Capture the cell that displays the provided text and extract its [X, Y] central coordinate. 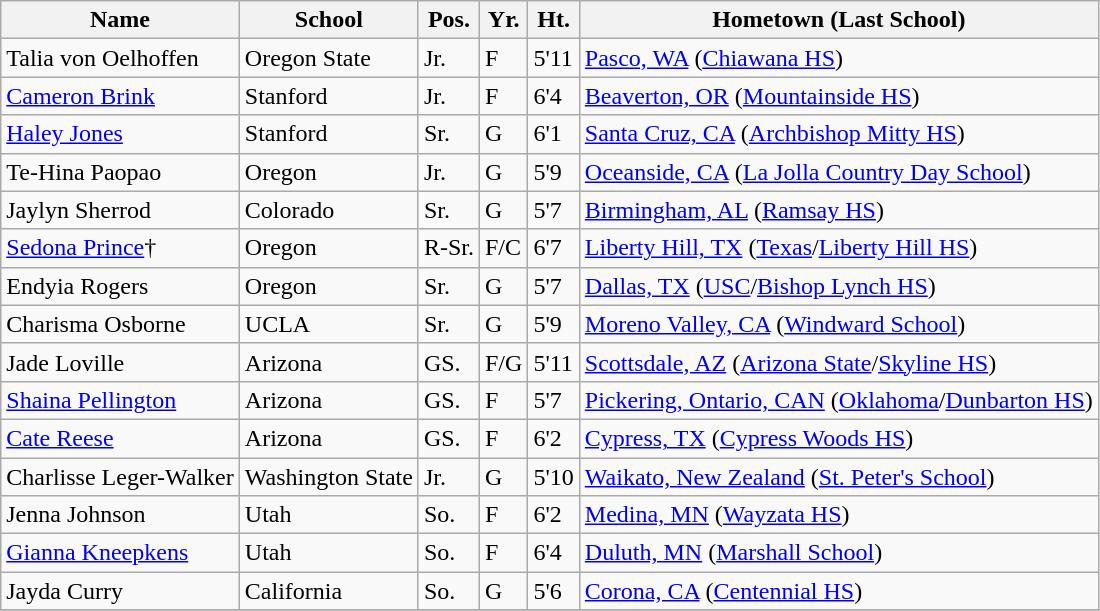
5'6 [554, 591]
F/C [503, 248]
Endyia Rogers [120, 286]
Waikato, New Zealand (St. Peter's School) [838, 477]
California [328, 591]
Talia von Oelhoffen [120, 58]
F/G [503, 362]
Gianna Kneepkens [120, 553]
Washington State [328, 477]
Moreno Valley, CA (Windward School) [838, 324]
Colorado [328, 210]
Oregon State [328, 58]
Ht. [554, 20]
Duluth, MN (Marshall School) [838, 553]
6'7 [554, 248]
Charisma Osborne [120, 324]
Cypress, TX (Cypress Woods HS) [838, 438]
Jenna Johnson [120, 515]
Dallas, TX (USC/Bishop Lynch HS) [838, 286]
Jade Loville [120, 362]
Haley Jones [120, 134]
Sedona Prince† [120, 248]
Liberty Hill, TX (Texas/Liberty Hill HS) [838, 248]
Charlisse Leger-Walker [120, 477]
Corona, CA (Centennial HS) [838, 591]
R-Sr. [448, 248]
UCLA [328, 324]
School [328, 20]
Hometown (Last School) [838, 20]
Pos. [448, 20]
Pasco, WA (Chiawana HS) [838, 58]
Te-Hina Paopao [120, 172]
Oceanside, CA (La Jolla Country Day School) [838, 172]
Cate Reese [120, 438]
Medina, MN (Wayzata HS) [838, 515]
6'1 [554, 134]
Yr. [503, 20]
Scottsdale, AZ (Arizona State/Skyline HS) [838, 362]
Birmingham, AL (Ramsay HS) [838, 210]
5'10 [554, 477]
Cameron Brink [120, 96]
Beaverton, OR (Mountainside HS) [838, 96]
Shaina Pellington [120, 400]
Santa Cruz, CA (Archbishop Mitty HS) [838, 134]
Jayda Curry [120, 591]
Name [120, 20]
Pickering, Ontario, CAN (Oklahoma/Dunbarton HS) [838, 400]
Jaylyn Sherrod [120, 210]
